Search for the cell housing the specified text and yield its (X, Y) center coordinate. 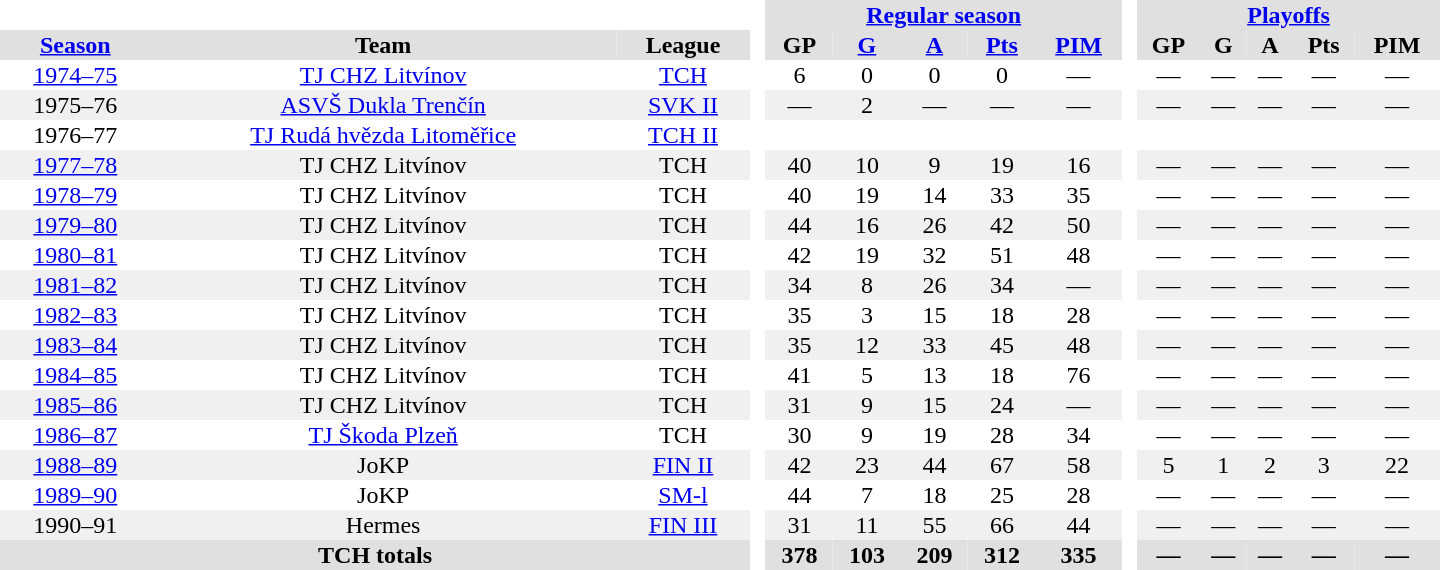
66 (1002, 525)
1988–89 (76, 465)
1982–83 (76, 315)
55 (934, 525)
1976–77 (76, 135)
TJ Škoda Plzeň (384, 435)
SM-l (683, 495)
67 (1002, 465)
41 (800, 375)
50 (1079, 225)
Season (76, 45)
TCH II (683, 135)
1983–84 (76, 345)
TCH totals (375, 555)
23 (866, 465)
24 (1002, 405)
1986–87 (76, 435)
1975–76 (76, 105)
League (683, 45)
12 (866, 345)
58 (1079, 465)
SVK II (683, 105)
1978–79 (76, 195)
30 (800, 435)
1984–85 (76, 375)
TJ Rudá hvězda Litoměřice (384, 135)
ASVŠ Dukla Trenčín (384, 105)
51 (1002, 255)
10 (866, 165)
1974–75 (76, 75)
1981–82 (76, 285)
FIN II (683, 465)
1990–91 (76, 525)
FIN III (683, 525)
11 (866, 525)
22 (1397, 465)
45 (1002, 345)
76 (1079, 375)
1989–90 (76, 495)
13 (934, 375)
378 (800, 555)
Regular season (944, 15)
312 (1002, 555)
Playoffs (1288, 15)
335 (1079, 555)
25 (1002, 495)
8 (866, 285)
7 (866, 495)
1979–80 (76, 225)
Hermes (384, 525)
209 (934, 555)
Team (384, 45)
1980–81 (76, 255)
103 (866, 555)
14 (934, 195)
1 (1224, 465)
32 (934, 255)
6 (800, 75)
1977–78 (76, 165)
1985–86 (76, 405)
